Return (x, y) of the center of cell containing provided text 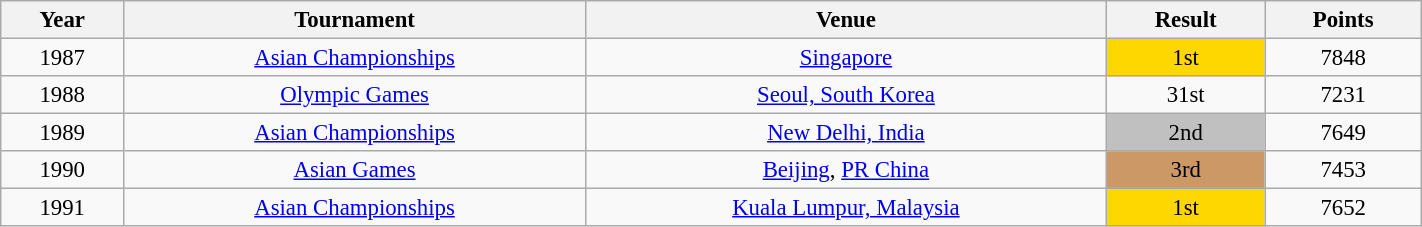
Singapore (846, 58)
New Delhi, India (846, 133)
1987 (62, 58)
Kuala Lumpur, Malaysia (846, 208)
Olympic Games (355, 95)
31st (1186, 95)
1991 (62, 208)
7453 (1343, 170)
Venue (846, 20)
1990 (62, 170)
7231 (1343, 95)
Points (1343, 20)
Tournament (355, 20)
Year (62, 20)
3rd (1186, 170)
7848 (1343, 58)
7649 (1343, 133)
2nd (1186, 133)
1989 (62, 133)
Beijing, PR China (846, 170)
Seoul, South Korea (846, 95)
Asian Games (355, 170)
1988 (62, 95)
7652 (1343, 208)
Result (1186, 20)
